Extract the [X, Y] coordinate from the center of the cell holding the provided text.  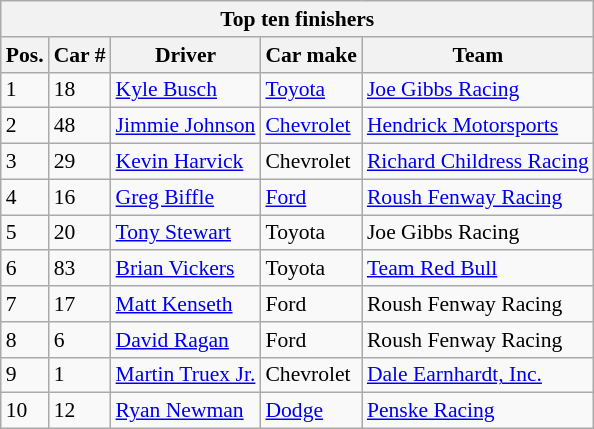
48 [80, 126]
29 [80, 162]
18 [80, 90]
Car # [80, 55]
Dodge [310, 411]
5 [25, 233]
Kyle Busch [186, 90]
12 [80, 411]
Pos. [25, 55]
4 [25, 197]
David Ragan [186, 340]
17 [80, 304]
Richard Childress Racing [478, 162]
20 [80, 233]
Dale Earnhardt, Inc. [478, 375]
83 [80, 269]
Jimmie Johnson [186, 126]
8 [25, 340]
3 [25, 162]
Penske Racing [478, 411]
16 [80, 197]
Tony Stewart [186, 233]
9 [25, 375]
Team [478, 55]
Brian Vickers [186, 269]
Team Red Bull [478, 269]
Hendrick Motorsports [478, 126]
Martin Truex Jr. [186, 375]
Greg Biffle [186, 197]
Top ten finishers [298, 19]
Matt Kenseth [186, 304]
Kevin Harvick [186, 162]
Car make [310, 55]
10 [25, 411]
Driver [186, 55]
2 [25, 126]
7 [25, 304]
Ryan Newman [186, 411]
